Find where the given text appears and provide that cell's center as (x, y) coordinate. 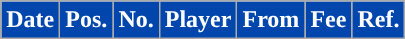
No. (136, 20)
Pos. (86, 20)
Date (30, 20)
Fee (328, 20)
From (271, 20)
Player (198, 20)
Ref. (378, 20)
